Locate the cell with the specified text and output its (X, Y) center coordinate. 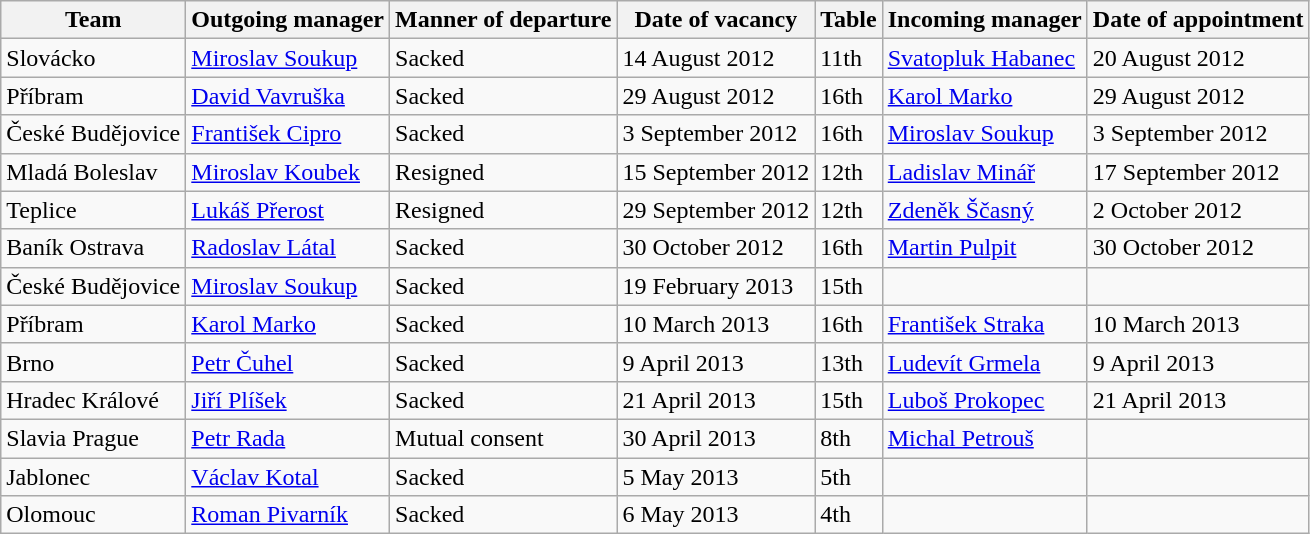
František Cipro (288, 134)
Team (94, 20)
Olomouc (94, 515)
Teplice (94, 210)
Table (849, 20)
Baník Ostrava (94, 248)
Jablonec (94, 477)
Date of appointment (1198, 20)
14 August 2012 (716, 58)
Slovácko (94, 58)
Roman Pivarník (288, 515)
Zdeněk Ščasný (984, 210)
6 May 2013 (716, 515)
Mladá Boleslav (94, 172)
Lukáš Přerost (288, 210)
Petr Čuhel (288, 362)
Miroslav Koubek (288, 172)
Svatopluk Habanec (984, 58)
20 August 2012 (1198, 58)
19 February 2013 (716, 286)
2 October 2012 (1198, 210)
Radoslav Látal (288, 248)
Ladislav Minář (984, 172)
František Straka (984, 324)
Outgoing manager (288, 20)
29 September 2012 (716, 210)
Slavia Prague (94, 438)
Ludevít Grmela (984, 362)
Brno (94, 362)
4th (849, 515)
Luboš Prokopec (984, 400)
Petr Rada (288, 438)
8th (849, 438)
Jiří Plíšek (288, 400)
Václav Kotal (288, 477)
Mutual consent (504, 438)
17 September 2012 (1198, 172)
Date of vacancy (716, 20)
Hradec Králové (94, 400)
Michal Petrouš (984, 438)
5th (849, 477)
13th (849, 362)
Incoming manager (984, 20)
15 September 2012 (716, 172)
Martin Pulpit (984, 248)
30 April 2013 (716, 438)
David Vavruška (288, 96)
11th (849, 58)
5 May 2013 (716, 477)
Manner of departure (504, 20)
